Return (X, Y) of the center of cell containing provided text 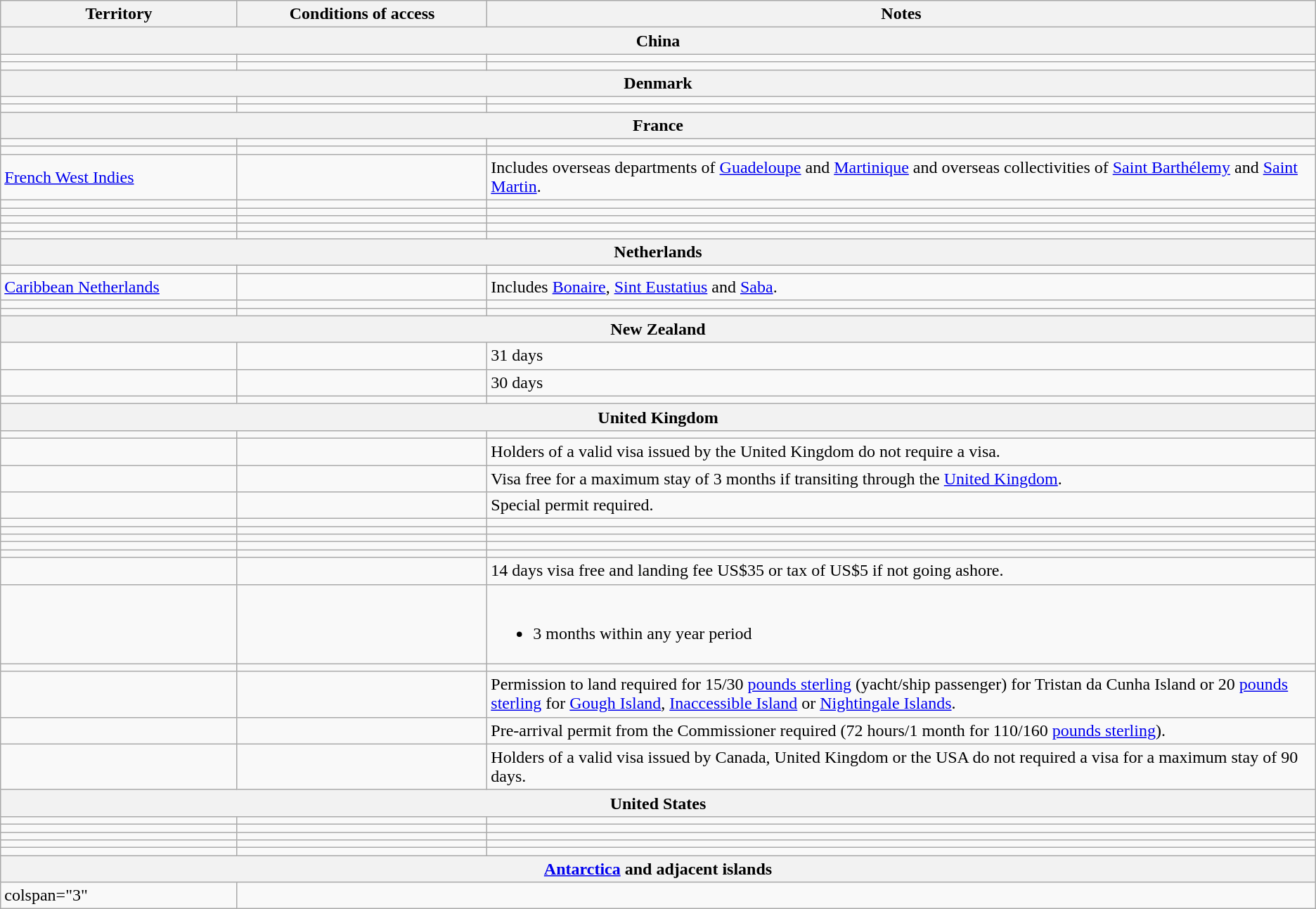
French West Indies (120, 177)
Pre-arrival permit from the Commissioner required (72 hours/1 month for 110/160 pounds sterling). (901, 730)
Territory (120, 14)
Special permit required. (901, 505)
China (658, 41)
Netherlands (658, 252)
Denmark (658, 83)
Includes Bonaire, Sint Eustatius and Saba. (901, 287)
30 days (901, 382)
Holders of a valid visa issued by Canada, United Kingdom or the USA do not required a visa for a maximum stay of 90 days. (901, 766)
Includes overseas departments of Guadeloupe and Martinique and overseas collectivities of Saint Barthélemy and Saint Martin. (901, 177)
colspan="3" (120, 896)
3 months within any year period (901, 624)
United States (658, 803)
31 days (901, 356)
Caribbean Netherlands (120, 287)
14 days visa free and landing fee US$35 or tax of US$5 if not going ashore. (901, 571)
Conditions of access (361, 14)
Holders of a valid visa issued by the United Kingdom do not require a visa. (901, 451)
New Zealand (658, 329)
Notes (901, 14)
Visa free for a maximum stay of 3 months if transiting through the United Kingdom. (901, 479)
Antarctica and adjacent islands (658, 869)
France (658, 125)
United Kingdom (658, 417)
